Extract the (X, Y) coordinate from the center of the cell holding the provided text.  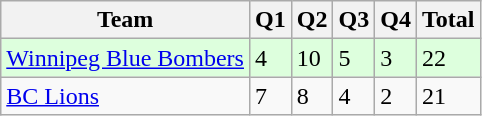
Q2 (312, 20)
21 (448, 96)
Winnipeg Blue Bombers (126, 58)
Q1 (270, 20)
Q3 (354, 20)
5 (354, 58)
Team (126, 20)
Total (448, 20)
3 (396, 58)
7 (270, 96)
Q4 (396, 20)
8 (312, 96)
22 (448, 58)
10 (312, 58)
BC Lions (126, 96)
2 (396, 96)
